Identify which cell holds the provided text, then report its [X, Y] central coordinate. 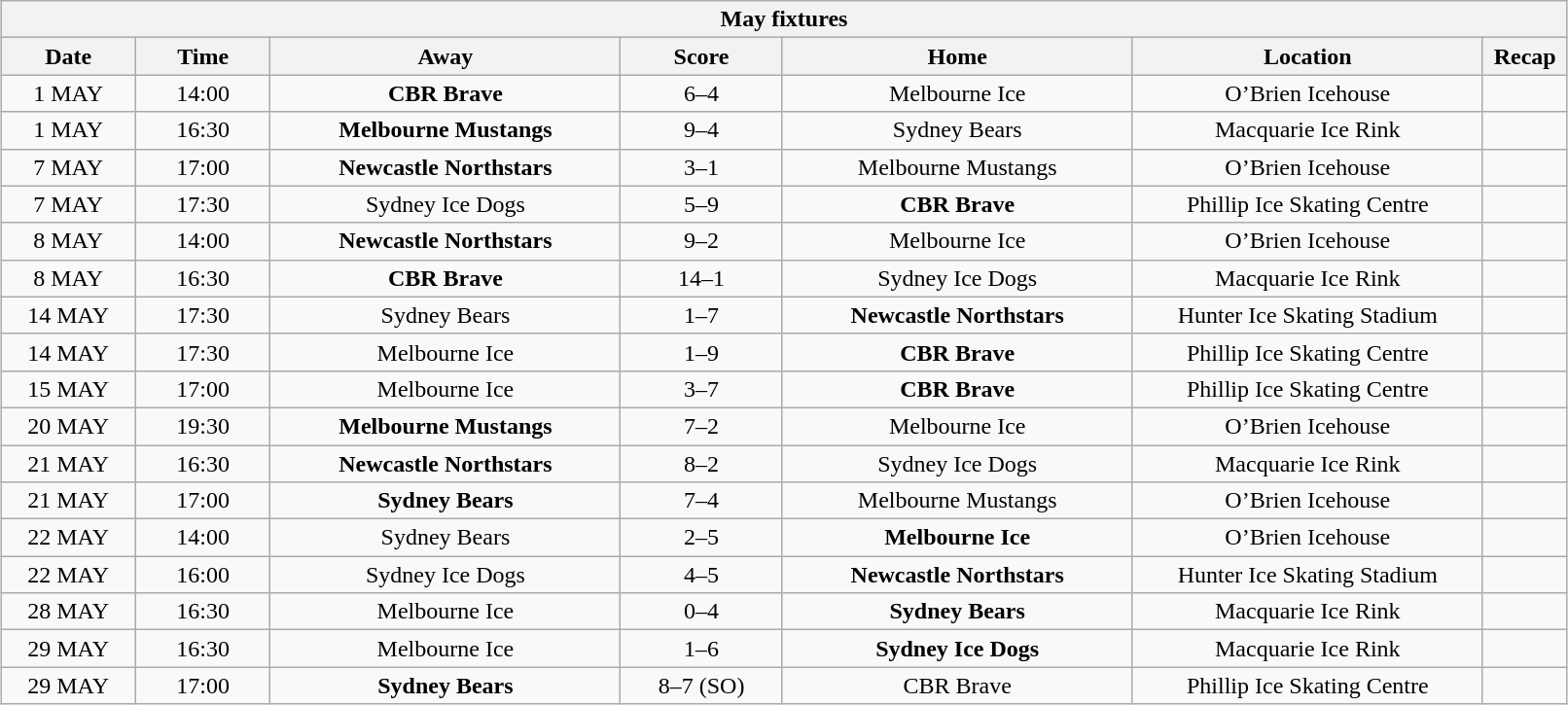
14–1 [701, 278]
20 MAY [68, 426]
19:30 [202, 426]
Away [445, 56]
Date [68, 56]
28 MAY [68, 612]
Score [701, 56]
Home [957, 56]
3–1 [701, 167]
0–4 [701, 612]
Time [202, 56]
8–7 (SO) [701, 686]
5–9 [701, 204]
4–5 [701, 575]
May fixtures [784, 19]
16:00 [202, 575]
1–9 [701, 352]
15 MAY [68, 389]
Recap [1525, 56]
9–2 [701, 241]
1–7 [701, 315]
3–7 [701, 389]
6–4 [701, 93]
2–5 [701, 538]
1–6 [701, 649]
7–2 [701, 426]
8–2 [701, 464]
Location [1307, 56]
7–4 [701, 501]
9–4 [701, 130]
